Identify which cell holds the provided text, then report its (X, Y) central coordinate. 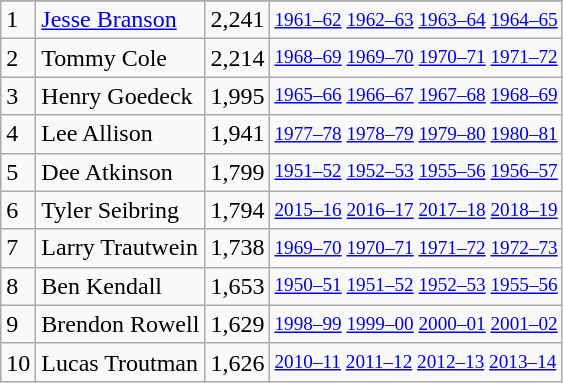
1 (18, 20)
2015–16 2016–17 2017–18 2018–19 (416, 210)
2 (18, 58)
1969–70 1970–71 1971–72 1972–73 (416, 248)
Lee Allison (120, 134)
5 (18, 172)
1,629 (238, 324)
1,941 (238, 134)
Tommy Cole (120, 58)
1,653 (238, 286)
1998–99 1999–00 2000–01 2001–02 (416, 324)
9 (18, 324)
10 (18, 362)
1951–52 1952–53 1955–56 1956–57 (416, 172)
2,241 (238, 20)
Brendon Rowell (120, 324)
2,214 (238, 58)
3 (18, 96)
Lucas Troutman (120, 362)
Dee Atkinson (120, 172)
1,995 (238, 96)
1961–62 1962–63 1963–64 1964–65 (416, 20)
1977–78 1978–79 1979–80 1980–81 (416, 134)
4 (18, 134)
1965–66 1966–67 1967–68 1968–69 (416, 96)
Tyler Seibring (120, 210)
Jesse Branson (120, 20)
1,794 (238, 210)
1,738 (238, 248)
1,626 (238, 362)
6 (18, 210)
7 (18, 248)
Henry Goedeck (120, 96)
Ben Kendall (120, 286)
8 (18, 286)
1968–69 1969–70 1970–71 1971–72 (416, 58)
1,799 (238, 172)
1950–51 1951–52 1952–53 1955–56 (416, 286)
Larry Trautwein (120, 248)
2010–11 2011–12 2012–13 2013–14 (416, 362)
